Extract the (x, y) coordinate from the center of the cell holding the provided text.  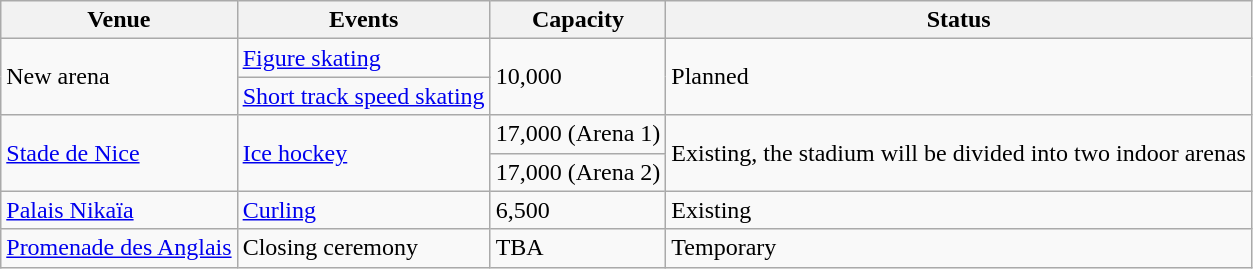
17,000 (Arena 2) (578, 172)
Existing (959, 210)
Figure skating (364, 58)
Short track speed skating (364, 96)
10,000 (578, 77)
Existing, the stadium will be divided into two indoor arenas (959, 153)
TBA (578, 248)
Status (959, 20)
Promenade des Anglais (119, 248)
17,000 (Arena 1) (578, 134)
Curling (364, 210)
Palais Nikaïa (119, 210)
6,500 (578, 210)
Planned (959, 77)
Ice hockey (364, 153)
Stade de Nice (119, 153)
Capacity (578, 20)
Closing ceremony (364, 248)
Events (364, 20)
Venue (119, 20)
Temporary (959, 248)
New arena (119, 77)
